Scan for the cell matching the given text and deliver its [x, y] coordinate at center. 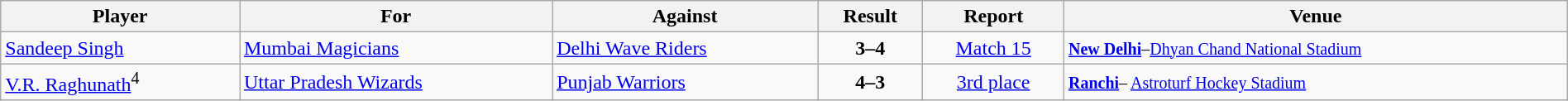
New Delhi–Dhyan Chand National Stadium [1315, 48]
4–3 [870, 83]
Sandeep Singh [121, 48]
3–4 [870, 48]
Uttar Pradesh Wizards [396, 83]
Report [994, 17]
Punjab Warriors [685, 83]
3rd place [994, 83]
For [396, 17]
Ranchi– Astroturf Hockey Stadium [1315, 83]
V.R. Raghunath4 [121, 83]
Delhi Wave Riders [685, 48]
Venue [1315, 17]
Match 15 [994, 48]
Result [870, 17]
Player [121, 17]
Mumbai Magicians [396, 48]
Against [685, 17]
